For the text-containing cell, return its midpoint in [X, Y] coordinate format. 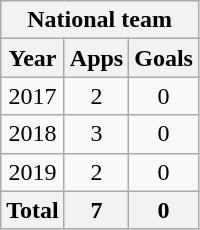
2018 [33, 134]
Goals [164, 58]
7 [96, 210]
Year [33, 58]
Total [33, 210]
2017 [33, 96]
Apps [96, 58]
National team [100, 20]
3 [96, 134]
2019 [33, 172]
